Locate the cell with the specified text and output its (x, y) center coordinate. 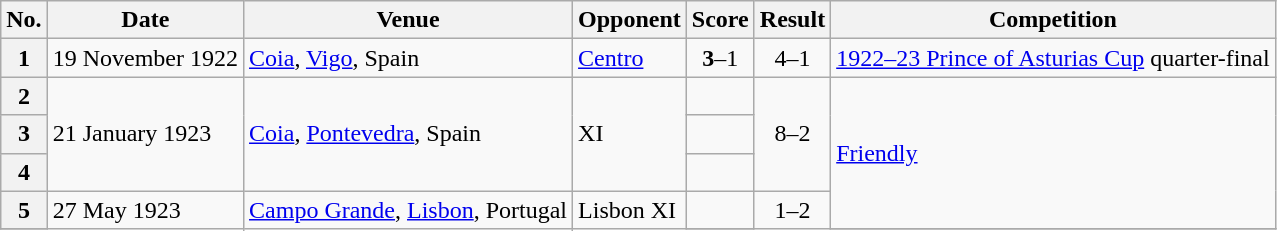
Venue (408, 20)
3 (24, 134)
27 May 1923 (145, 210)
1 (24, 58)
4–1 (792, 58)
Result (792, 20)
1–2 (792, 210)
Centro (630, 58)
Score (720, 20)
3–1 (720, 58)
2 (24, 96)
4 (24, 172)
5 (24, 210)
Friendly (1054, 153)
8–2 (792, 134)
Opponent (630, 20)
Competition (1054, 20)
19 November 1922 (145, 58)
XI (630, 134)
Coia, Vigo, Spain (408, 58)
Coia, Pontevedra, Spain (408, 134)
No. (24, 20)
1922–23 Prince of Asturias Cup quarter-final (1054, 58)
Lisbon XI (630, 210)
Date (145, 20)
21 January 1923 (145, 134)
Campo Grande, Lisbon, Portugal (408, 210)
